Identify which cell holds the provided text, then report its [x, y] central coordinate. 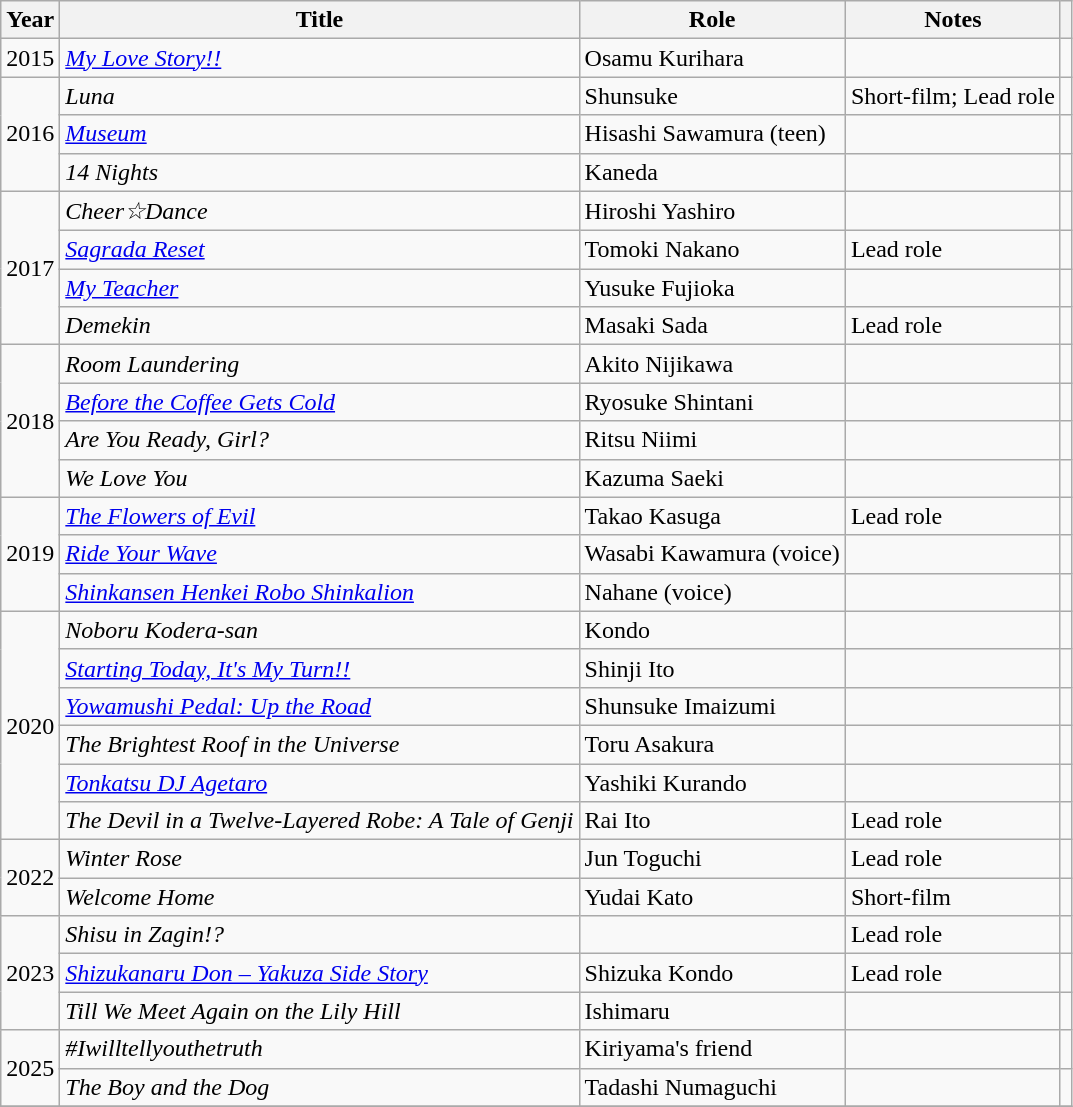
2015 [30, 58]
Title [320, 20]
Shisu in Zagin!? [320, 935]
Toru Asakura [712, 744]
Shinji Ito [712, 668]
The Devil in a Twelve-Layered Robe: A Tale of Genji [320, 821]
2019 [30, 554]
2023 [30, 973]
Shizukanaru Don – Yakuza Side Story [320, 973]
Takao Kasuga [712, 516]
Ishimaru [712, 1011]
Tomoki Nakano [712, 250]
Noboru Kodera-san [320, 630]
Tonkatsu DJ Agetaro [320, 783]
Osamu Kurihara [712, 58]
#Iwilltellyouthetruth [320, 1049]
The Brightest Roof in the Universe [320, 744]
Shizuka Kondo [712, 973]
Kazuma Saeki [712, 478]
The Boy and the Dog [320, 1087]
Kondo [712, 630]
Year [30, 20]
Ryosuke Shintani [712, 402]
2018 [30, 421]
Starting Today, It's My Turn!! [320, 668]
Kaneda [712, 172]
Rai Ito [712, 821]
Ride Your Wave [320, 554]
2020 [30, 725]
Shunsuke Imaizumi [712, 706]
2016 [30, 134]
2022 [30, 878]
Yowamushi Pedal: Up the Road [320, 706]
Hisashi Sawamura (teen) [712, 134]
Before the Coffee Gets Cold [320, 402]
Yudai Kato [712, 897]
Tadashi Numaguchi [712, 1087]
2025 [30, 1068]
Shunsuke [712, 96]
Welcome Home [320, 897]
Ritsu Niimi [712, 440]
Wasabi Kawamura (voice) [712, 554]
Sagrada Reset [320, 250]
Cheer☆Dance [320, 211]
Winter Rose [320, 859]
Nahane (voice) [712, 592]
The Flowers of Evil [320, 516]
Luna [320, 96]
14 Nights [320, 172]
Role [712, 20]
Short-film [952, 897]
Are You Ready, Girl? [320, 440]
Jun Toguchi [712, 859]
2017 [30, 268]
Museum [320, 134]
Room Laundering [320, 364]
My Teacher [320, 288]
Till We Meet Again on the Lily Hill [320, 1011]
Shinkansen Henkei Robo Shinkalion [320, 592]
Akito Nijikawa [712, 364]
Yusuke Fujioka [712, 288]
Notes [952, 20]
Demekin [320, 326]
Yashiki Kurando [712, 783]
We Love You [320, 478]
Short-film; Lead role [952, 96]
My Love Story!! [320, 58]
Masaki Sada [712, 326]
Kiriyama's friend [712, 1049]
Hiroshi Yashiro [712, 211]
